Pinpoint the cell where the given text exists, returning its (x, y) midpoint coordinate. 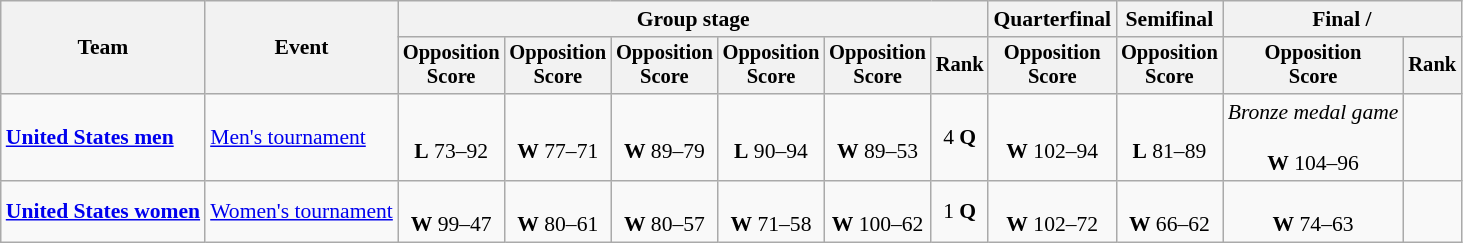
1 Q (960, 212)
W 74–63 (1314, 212)
W 77–71 (558, 138)
W 102–72 (1052, 212)
Group stage (694, 19)
L 73–92 (452, 138)
W 100–62 (878, 212)
W 102–94 (1052, 138)
Bronze medal gameW 104–96 (1314, 138)
4 Q (960, 138)
W 89–53 (878, 138)
W 89–79 (664, 138)
L 81–89 (1170, 138)
Women's tournament (302, 212)
W 66–62 (1170, 212)
Men's tournament (302, 138)
Event (302, 48)
W 80–57 (664, 212)
W 80–61 (558, 212)
W 71–58 (772, 212)
United States men (103, 138)
Quarterfinal (1052, 19)
Final / (1342, 19)
United States women (103, 212)
Team (103, 48)
L 90–94 (772, 138)
W 99–47 (452, 212)
Semifinal (1170, 19)
